Extract the (X, Y) coordinate from the center of the cell holding the provided text.  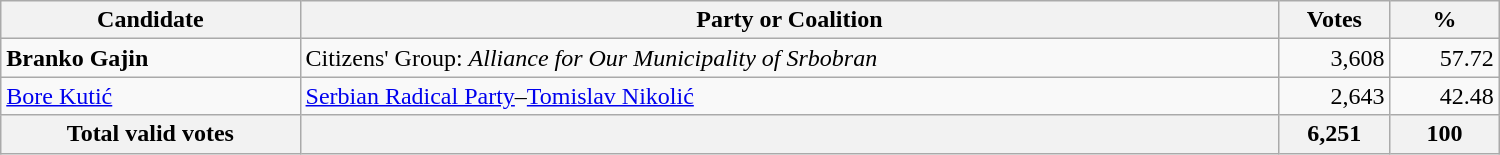
3,608 (1334, 58)
Party or Coalition (790, 20)
Branko Gajin (150, 58)
Candidate (150, 20)
Citizens' Group: Alliance for Our Municipality of Srbobran (790, 58)
42.48 (1444, 96)
57.72 (1444, 58)
6,251 (1334, 134)
Total valid votes (150, 134)
Votes (1334, 20)
100 (1444, 134)
2,643 (1334, 96)
Bore Kutić (150, 96)
% (1444, 20)
Serbian Radical Party–Tomislav Nikolić (790, 96)
